Provide the (x, y) coordinate of the cell's center where the given text is located.  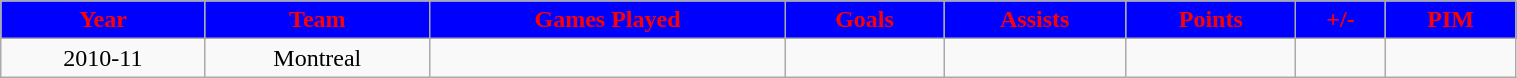
PIM (1450, 20)
Montreal (317, 58)
2010-11 (103, 58)
+/- (1340, 20)
Year (103, 20)
Team (317, 20)
Points (1211, 20)
Goals (864, 20)
Assists (1035, 20)
Games Played (608, 20)
